Find where the given text appears and provide that cell's center as (x, y) coordinate. 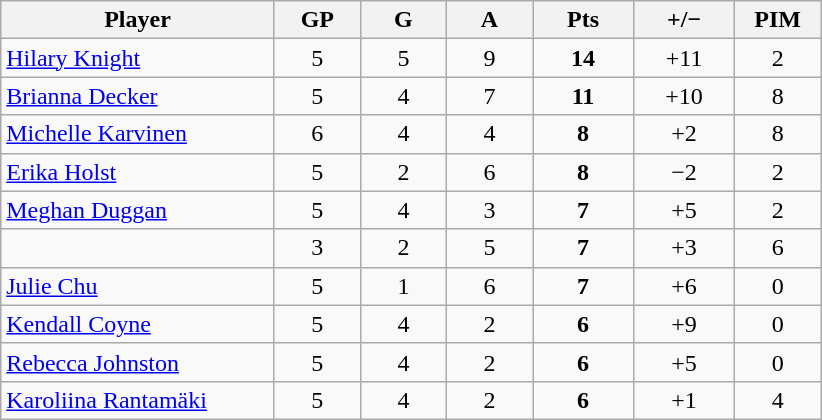
11 (582, 96)
+2 (684, 134)
+10 (684, 96)
+3 (684, 248)
+1 (684, 400)
+11 (684, 58)
Erika Holst (138, 172)
A (489, 20)
Rebecca Johnston (138, 362)
14 (582, 58)
Pts (582, 20)
Meghan Duggan (138, 210)
Player (138, 20)
+/− (684, 20)
Hilary Knight (138, 58)
9 (489, 58)
+6 (684, 286)
PIM (778, 20)
1 (403, 286)
Karoliina Rantamäki (138, 400)
Julie Chu (138, 286)
G (403, 20)
Michelle Karvinen (138, 134)
+9 (684, 324)
Brianna Decker (138, 96)
Kendall Coyne (138, 324)
−2 (684, 172)
GP (317, 20)
